Output the [x, y] coordinate of the center of the cell containing the given text.  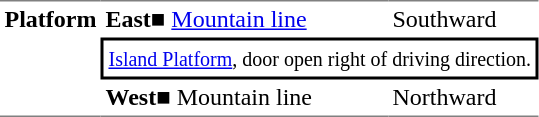
Island Platform, door open right of driving direction. [320, 59]
Southward [464, 19]
Platform [50, 58]
East■ Mountain line [244, 19]
